Return the [X, Y] coordinate for the center point of the cell that contains the specified text.  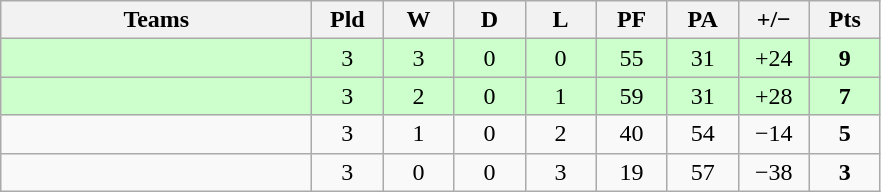
7 [844, 96]
W [418, 20]
L [560, 20]
Pld [348, 20]
+24 [774, 58]
+28 [774, 96]
Pts [844, 20]
19 [632, 172]
+/− [774, 20]
PF [632, 20]
−38 [774, 172]
PA [702, 20]
54 [702, 134]
−14 [774, 134]
55 [632, 58]
57 [702, 172]
5 [844, 134]
D [490, 20]
Teams [156, 20]
40 [632, 134]
59 [632, 96]
9 [844, 58]
